From the cell containing the given text, extract its center point as (x, y) coordinate. 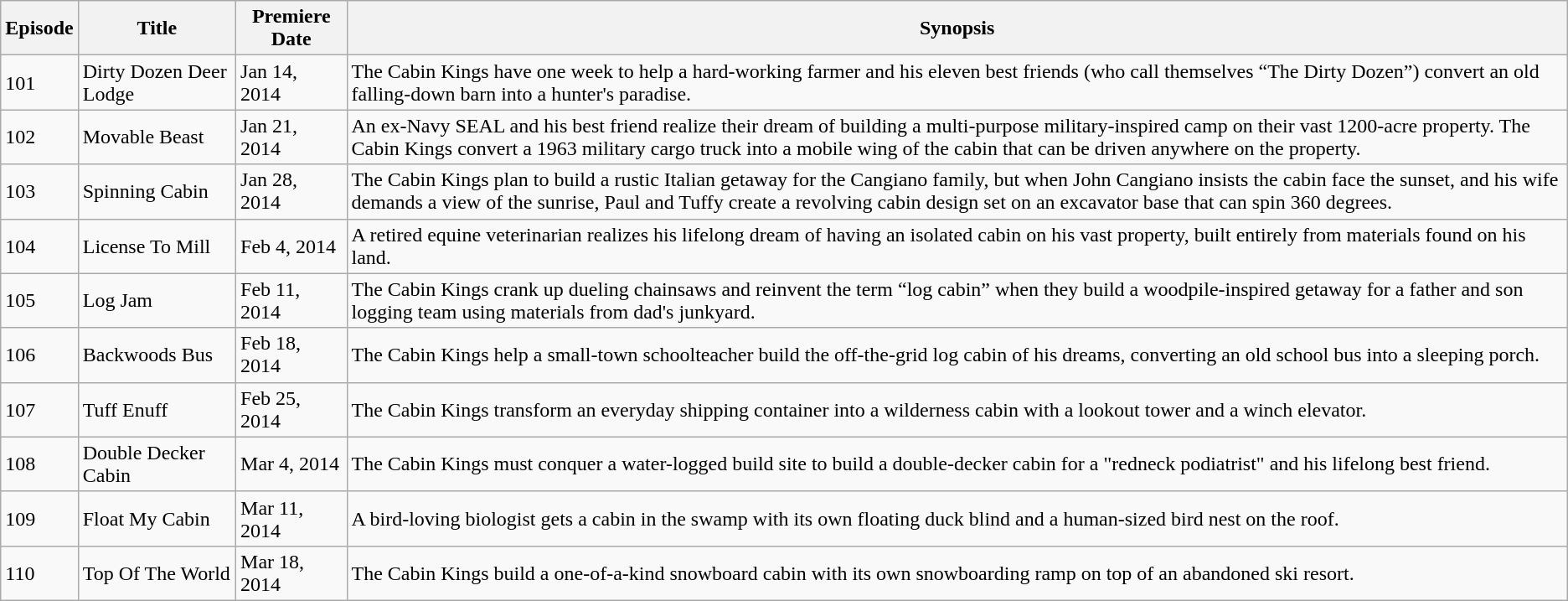
Top Of The World (157, 573)
Tuff Enuff (157, 409)
Spinning Cabin (157, 191)
Feb 11, 2014 (291, 300)
License To Mill (157, 246)
The Cabin Kings must conquer a water-logged build site to build a double-decker cabin for a "redneck podiatrist" and his lifelong best friend. (957, 464)
Feb 25, 2014 (291, 409)
Title (157, 28)
105 (39, 300)
110 (39, 573)
Jan 14, 2014 (291, 82)
Backwoods Bus (157, 355)
Premiere Date (291, 28)
104 (39, 246)
106 (39, 355)
101 (39, 82)
Feb 18, 2014 (291, 355)
The Cabin Kings build a one-of-a-kind snowboard cabin with its own snowboarding ramp on top of an abandoned ski resort. (957, 573)
The Cabin Kings transform an everyday shipping container into a wilderness cabin with a lookout tower and a winch elevator. (957, 409)
Mar 11, 2014 (291, 518)
Synopsis (957, 28)
A bird-loving biologist gets a cabin in the swamp with its own floating duck blind and a human-sized bird nest on the roof. (957, 518)
Feb 4, 2014 (291, 246)
103 (39, 191)
The Cabin Kings help a small-town schoolteacher build the off-the-grid log cabin of his dreams, converting an old school bus into a sleeping porch. (957, 355)
Double Decker Cabin (157, 464)
102 (39, 137)
Episode (39, 28)
109 (39, 518)
Log Jam (157, 300)
Dirty Dozen Deer Lodge (157, 82)
107 (39, 409)
108 (39, 464)
Mar 18, 2014 (291, 573)
Movable Beast (157, 137)
Mar 4, 2014 (291, 464)
Jan 28, 2014 (291, 191)
Jan 21, 2014 (291, 137)
Float My Cabin (157, 518)
